Output the [X, Y] coordinate of the center of the cell containing the given text.  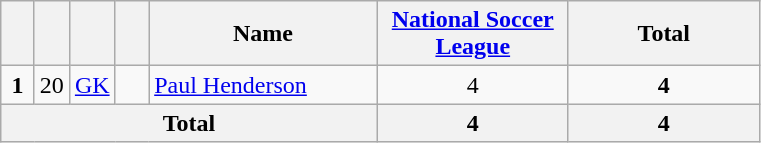
1 [18, 85]
National Soccer League [472, 34]
20 [52, 85]
Name [264, 34]
Paul Henderson [264, 85]
GK [92, 85]
